Find where the given text appears and provide that cell's center as [X, Y] coordinate. 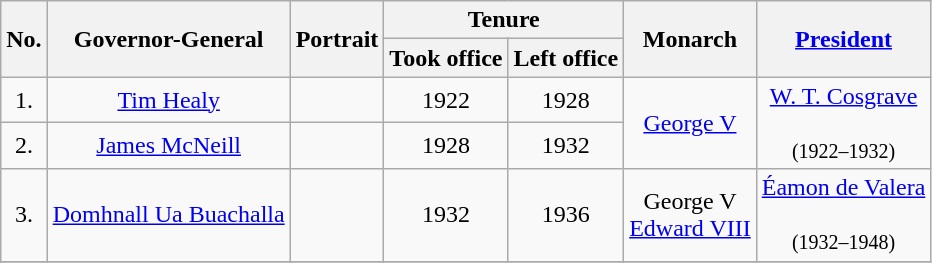
Portrait [337, 39]
James McNeill [168, 146]
W. T. Cosgrave(1922–1932) [844, 123]
Left office [566, 58]
Monarch [690, 39]
1. [24, 100]
Domhnall Ua Buachalla [168, 215]
Governor-General [168, 39]
2. [24, 146]
President [844, 39]
Tim Healy [168, 100]
George VEdward VIII [690, 215]
3. [24, 215]
1936 [566, 215]
Éamon de Valera(1932–1948) [844, 215]
Took office [446, 58]
Tenure [504, 20]
1922 [446, 100]
George V [690, 123]
No. [24, 39]
